Determine the (X, Y) coordinate at the center of the cell enclosing the given text.  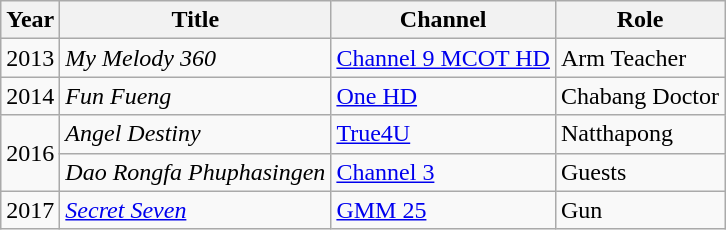
2014 (30, 96)
My Melody 360 (196, 58)
Secret Seven (196, 210)
Year (30, 20)
Natthapong (640, 134)
One HD (444, 96)
2016 (30, 153)
Fun Fueng (196, 96)
Channel (444, 20)
Dao Rongfa Phuphasingen (196, 172)
Title (196, 20)
2013 (30, 58)
Chabang Doctor (640, 96)
Angel Destiny (196, 134)
Guests (640, 172)
2017 (30, 210)
Channel 9 MCOT HD (444, 58)
Channel 3 (444, 172)
GMM 25 (444, 210)
Role (640, 20)
Arm Teacher (640, 58)
True4U (444, 134)
Gun (640, 210)
